Determine the [X, Y] coordinate at the center of the cell enclosing the given text.  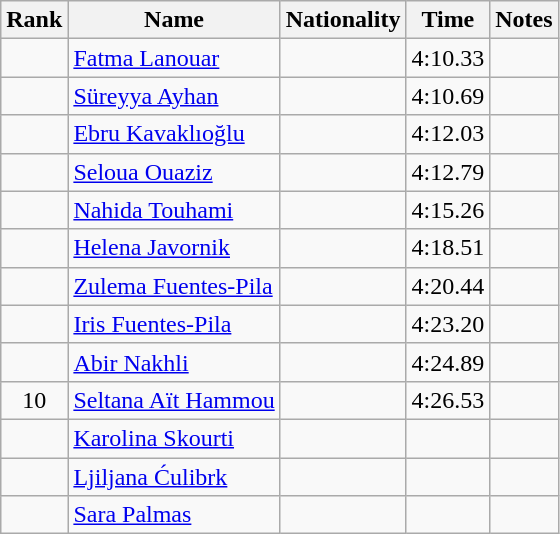
Nahida Touhami [174, 210]
4:24.89 [448, 362]
Seltana Aït Hammou [174, 400]
Nationality [343, 20]
4:15.26 [448, 210]
4:23.20 [448, 324]
4:26.53 [448, 400]
4:10.69 [448, 96]
4:20.44 [448, 286]
Ljiljana Ćulibrk [174, 477]
Ebru Kavaklıoğlu [174, 134]
Time [448, 20]
Notes [524, 20]
Sara Palmas [174, 515]
10 [34, 400]
4:18.51 [448, 248]
Iris Fuentes-Pila [174, 324]
Abir Nakhli [174, 362]
Seloua Ouaziz [174, 172]
Zulema Fuentes-Pila [174, 286]
Karolina Skourti [174, 438]
Fatma Lanouar [174, 58]
Rank [34, 20]
4:12.79 [448, 172]
4:10.33 [448, 58]
Süreyya Ayhan [174, 96]
Name [174, 20]
Helena Javornik [174, 248]
4:12.03 [448, 134]
